For the text-containing cell, return its midpoint in (X, Y) coordinate format. 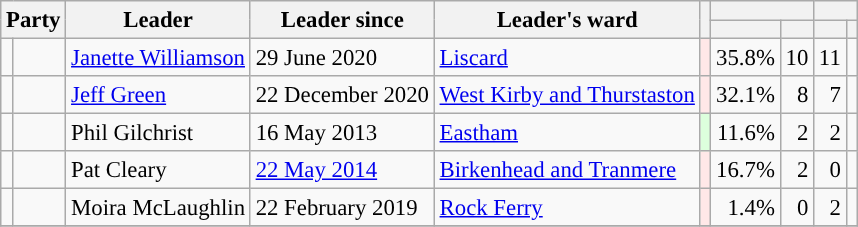
Liscard (567, 58)
32.1% (746, 95)
8 (796, 95)
22 May 2014 (342, 170)
Leader since (342, 20)
Pat Cleary (158, 170)
West Kirby and Thurstaston (567, 95)
16.7% (746, 170)
Rock Ferry (567, 208)
22 February 2019 (342, 208)
Leader (158, 20)
Jeff Green (158, 95)
Phil Gilchrist (158, 133)
Janette Williamson (158, 58)
10 (796, 58)
Moira McLaughlin (158, 208)
29 June 2020 (342, 58)
35.8% (746, 58)
22 December 2020 (342, 95)
7 (830, 95)
Eastham (567, 133)
16 May 2013 (342, 133)
Leader's ward (567, 20)
Birkenhead and Tranmere (567, 170)
1.4% (746, 208)
11 (830, 58)
Party (34, 20)
11.6% (746, 133)
